Scan for the cell matching the given text and deliver its (X, Y) coordinate at center. 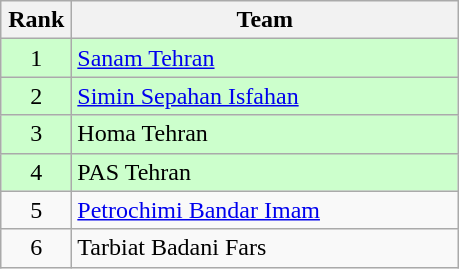
6 (36, 248)
1 (36, 58)
Homa Tehran (265, 134)
Rank (36, 20)
Sanam Tehran (265, 58)
PAS Tehran (265, 172)
Petrochimi Bandar Imam (265, 210)
Tarbiat Badani Fars (265, 248)
5 (36, 210)
Team (265, 20)
3 (36, 134)
4 (36, 172)
Simin Sepahan Isfahan (265, 96)
2 (36, 96)
